Output the (X, Y) coordinate of the center of the cell containing the given text.  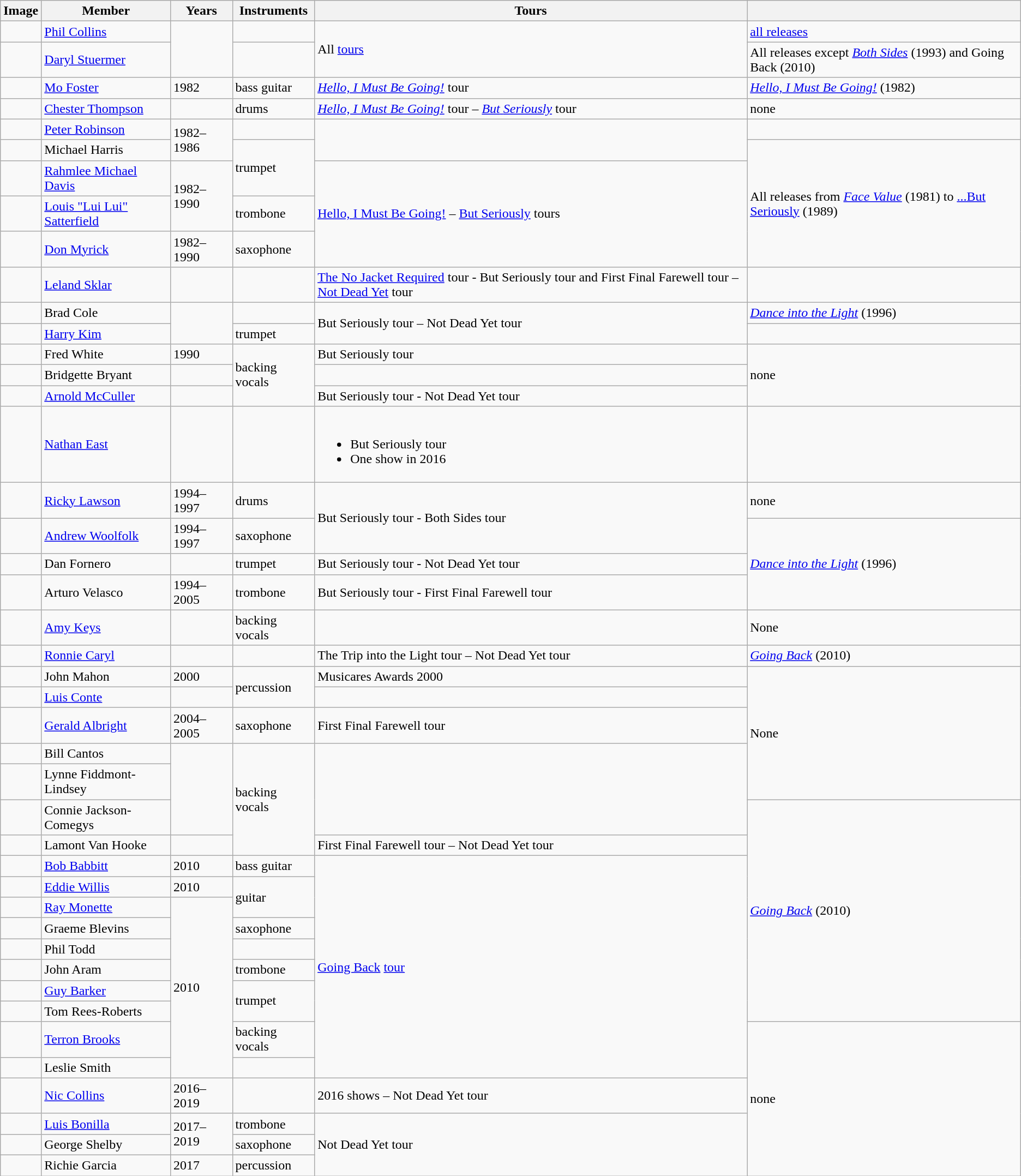
Richie Garcia (106, 1165)
Hello, I Must Be Going! tour (531, 88)
Terron Brooks (106, 1040)
Eddie Willis (106, 887)
Harry Kim (106, 333)
Luis Bonilla (106, 1124)
2016 shows – Not Dead Yet tour (531, 1095)
Gerald Albright (106, 725)
John Mahon (106, 676)
Image (21, 11)
2017– 2019 (202, 1134)
Hello, I Must Be Going! tour – But Seriously tour (531, 109)
Rahmlee Michael Davis (106, 178)
Hello, I Must Be Going! – But Seriously tours (531, 214)
Daryl Stuermer (106, 60)
Hello, I Must Be Going! (1982) (884, 88)
Tours (531, 11)
1982–1986 (202, 140)
Louis "Lui Lui" Satterfield (106, 214)
All tours (531, 49)
Arturo Velasco (106, 592)
Years (202, 11)
But Seriously tour – Not Dead Yet tour (531, 323)
2017 (202, 1165)
Tom Rees-Roberts (106, 1011)
2016– 2019 (202, 1095)
1982 (202, 88)
Leslie Smith (106, 1067)
Bill Cantos (106, 753)
2000 (202, 676)
Member (106, 11)
But Seriously tour - First Final Farewell tour (531, 592)
John Aram (106, 970)
Phil Collins (106, 32)
Andrew Woolfolk (106, 536)
Chester Thompson (106, 109)
2004–2005 (202, 725)
Bridgette Bryant (106, 375)
Lynne Fiddmont-Lindsey (106, 781)
Don Myrick (106, 249)
Leland Sklar (106, 285)
Lamont Van Hooke (106, 845)
Phil Todd (106, 949)
Amy Keys (106, 627)
Mo Foster (106, 88)
Ronnie Caryl (106, 656)
Peter Robinson (106, 129)
But Seriously tour - Both Sides tour (531, 518)
But Seriously tourOne show in 2016 (531, 445)
Dan Fornero (106, 564)
First Final Farewell tour – Not Dead Yet tour (531, 845)
The Trip into the Light tour – Not Dead Yet tour (531, 656)
All releases from Face Value (1981) to ...But Seriously (1989) (884, 203)
all releases (884, 32)
Graeme Blevins (106, 928)
Nathan East (106, 445)
1990 (202, 355)
All releases except Both Sides (1993) and Going Back (2010) (884, 60)
Musicares Awards 2000 (531, 676)
Guy Barker (106, 991)
Luis Conte (106, 697)
Bob Babbitt (106, 866)
Instruments (274, 11)
guitar (274, 897)
Going Back tour (531, 967)
Not Dead Yet tour (531, 1144)
Fred White (106, 355)
First Final Farewell tour (531, 725)
Ray Monette (106, 908)
1994–2005 (202, 592)
Brad Cole (106, 313)
But Seriously tour (531, 355)
Nic Collins (106, 1095)
Ricky Lawson (106, 501)
George Shelby (106, 1144)
Michael Harris (106, 150)
Arnold McCuller (106, 396)
The No Jacket Required tour - But Seriously tour and First Final Farewell tour – Not Dead Yet tour (531, 285)
Connie Jackson-Comegys (106, 817)
